Pinpoint the cell where the given text exists, returning its (X, Y) midpoint coordinate. 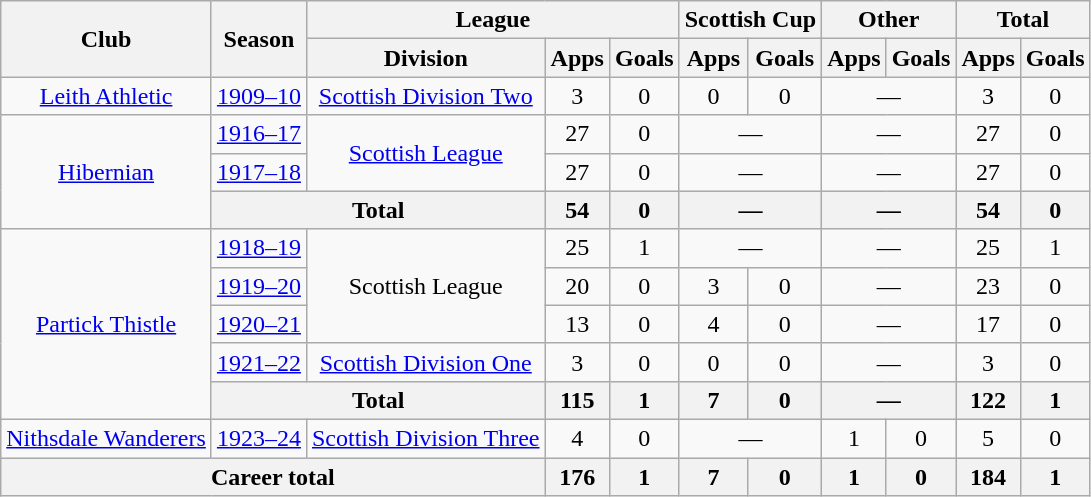
1917–18 (258, 172)
1909–10 (258, 96)
20 (577, 286)
1916–17 (258, 134)
1921–22 (258, 362)
17 (988, 324)
122 (988, 400)
League (492, 20)
Season (258, 39)
Club (106, 39)
23 (988, 286)
Leith Athletic (106, 96)
184 (988, 477)
Other (889, 20)
1918–19 (258, 248)
Division (426, 58)
Scottish Cup (750, 20)
Nithsdale Wanderers (106, 438)
Scottish Division Two (426, 96)
176 (577, 477)
Hibernian (106, 172)
1920–21 (258, 324)
1919–20 (258, 286)
1923–24 (258, 438)
Partick Thistle (106, 324)
Career total (273, 477)
Scottish Division One (426, 362)
Scottish Division Three (426, 438)
115 (577, 400)
5 (988, 438)
13 (577, 324)
